Capture the cell that displays the provided text and extract its (X, Y) central coordinate. 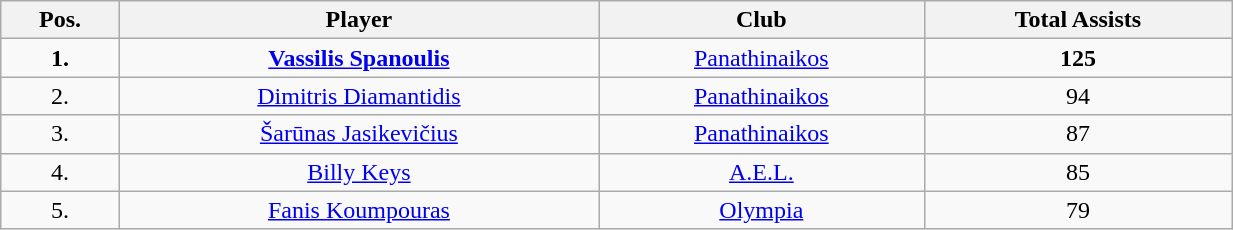
Olympia (761, 210)
87 (1078, 134)
85 (1078, 172)
4. (60, 172)
Club (761, 20)
Pos. (60, 20)
2. (60, 96)
Player (358, 20)
3. (60, 134)
Vassilis Spanoulis (358, 58)
Billy Keys (358, 172)
A.E.L. (761, 172)
79 (1078, 210)
94 (1078, 96)
125 (1078, 58)
5. (60, 210)
Šarūnas Jasikevičius (358, 134)
1. (60, 58)
Total Assists (1078, 20)
Fanis Koumpouras (358, 210)
Dimitris Diamantidis (358, 96)
